Capture the cell that displays the provided text and extract its [x, y] central coordinate. 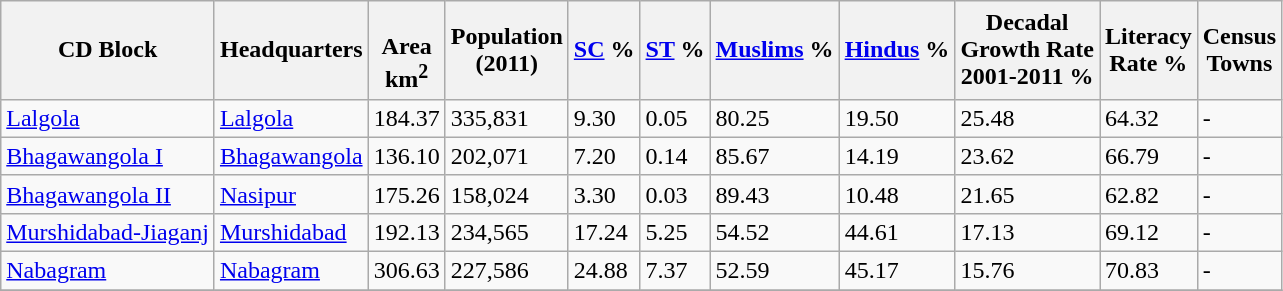
Decadal Growth Rate 2001-2011 % [1028, 50]
175.26 [406, 194]
7.37 [675, 271]
17.24 [604, 232]
Hindus % [897, 50]
136.10 [406, 156]
ST % [675, 50]
89.43 [774, 194]
Murshidabad [291, 232]
Bhagawangola I [108, 156]
Headquarters [291, 50]
25.48 [1028, 118]
Bhagawangola [291, 156]
CensusTowns [1239, 50]
335,831 [506, 118]
3.30 [604, 194]
0.03 [675, 194]
227,586 [506, 271]
21.65 [1028, 194]
70.83 [1149, 271]
202,071 [506, 156]
52.59 [774, 271]
66.79 [1149, 156]
69.12 [1149, 232]
158,024 [506, 194]
23.62 [1028, 156]
80.25 [774, 118]
Literacy Rate % [1149, 50]
Bhagawangola II [108, 194]
Areakm2 [406, 50]
7.20 [604, 156]
24.88 [604, 271]
Population(2011) [506, 50]
10.48 [897, 194]
Murshidabad-Jiaganj [108, 232]
64.32 [1149, 118]
85.67 [774, 156]
17.13 [1028, 232]
SC % [604, 50]
45.17 [897, 271]
0.14 [675, 156]
184.37 [406, 118]
306.63 [406, 271]
5.25 [675, 232]
192.13 [406, 232]
234,565 [506, 232]
15.76 [1028, 271]
Muslims % [774, 50]
Nasipur [291, 194]
54.52 [774, 232]
0.05 [675, 118]
CD Block [108, 50]
14.19 [897, 156]
44.61 [897, 232]
19.50 [897, 118]
62.82 [1149, 194]
9.30 [604, 118]
